Extract the (x, y) coordinate from the center of the cell holding the provided text.  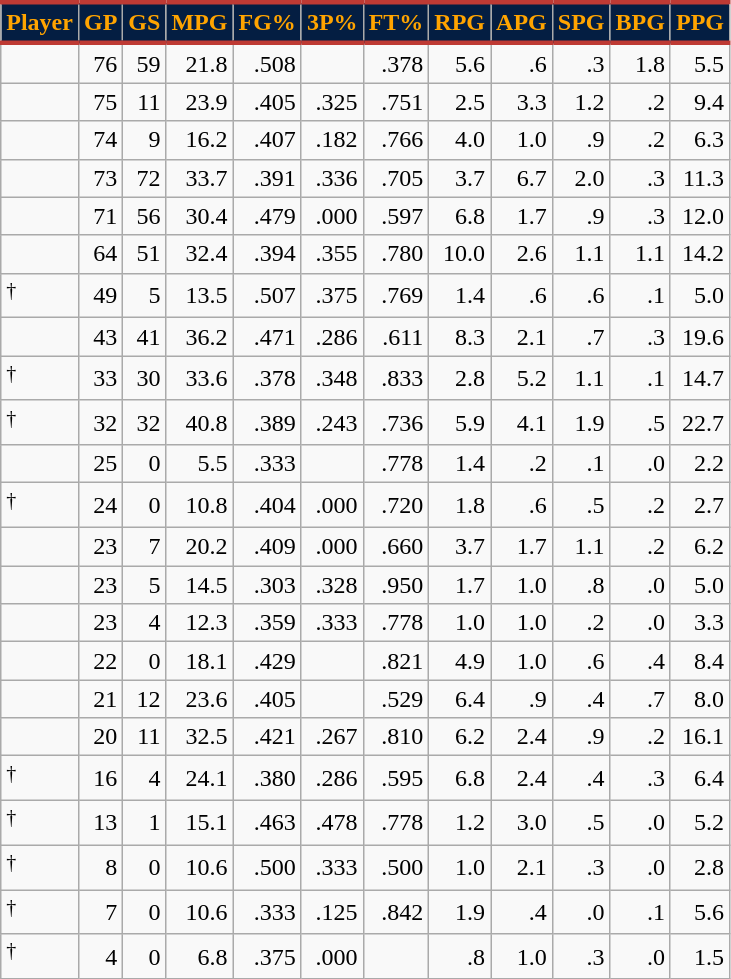
.833 (396, 378)
2.6 (522, 254)
FT% (396, 22)
10.8 (200, 506)
.597 (396, 216)
.769 (396, 296)
33.6 (200, 378)
2.0 (581, 178)
20 (100, 737)
.325 (332, 102)
73 (100, 178)
14.5 (200, 585)
.821 (396, 661)
33 (100, 378)
49 (100, 296)
16 (100, 778)
75 (100, 102)
8.0 (700, 699)
.380 (267, 778)
51 (144, 254)
20.2 (200, 547)
4.1 (522, 422)
40.8 (200, 422)
MPG (200, 22)
.355 (332, 254)
32.4 (200, 254)
8.3 (460, 337)
.429 (267, 661)
.705 (396, 178)
24 (100, 506)
76 (100, 63)
36.2 (200, 337)
.471 (267, 337)
.182 (332, 140)
GP (100, 22)
21.8 (200, 63)
14.7 (700, 378)
12.0 (700, 216)
.421 (267, 737)
23.6 (200, 699)
56 (144, 216)
BPG (640, 22)
.404 (267, 506)
.766 (396, 140)
.267 (332, 737)
41 (144, 337)
1 (144, 822)
23.9 (200, 102)
.507 (267, 296)
59 (144, 63)
13 (100, 822)
12.3 (200, 623)
43 (100, 337)
33.7 (200, 178)
21 (100, 699)
16.2 (200, 140)
PPG (700, 22)
6.3 (700, 140)
.842 (396, 912)
Player (40, 22)
.303 (267, 585)
8.4 (700, 661)
APG (522, 22)
.328 (332, 585)
25 (100, 464)
.394 (267, 254)
10.0 (460, 254)
18.1 (200, 661)
11.3 (700, 178)
6.7 (522, 178)
64 (100, 254)
.243 (332, 422)
.508 (267, 63)
9.4 (700, 102)
.125 (332, 912)
.751 (396, 102)
.720 (396, 506)
.810 (396, 737)
.463 (267, 822)
FG% (267, 22)
.409 (267, 547)
5.9 (460, 422)
SPG (581, 22)
1.5 (700, 956)
.391 (267, 178)
30 (144, 378)
24.1 (200, 778)
.595 (396, 778)
.336 (332, 178)
.736 (396, 422)
.611 (396, 337)
74 (100, 140)
8 (100, 868)
16.1 (700, 737)
13.5 (200, 296)
.780 (396, 254)
.660 (396, 547)
30.4 (200, 216)
RPG (460, 22)
2.2 (700, 464)
.359 (267, 623)
3.0 (522, 822)
4.0 (460, 140)
.389 (267, 422)
2.5 (460, 102)
22.7 (700, 422)
2.7 (700, 506)
71 (100, 216)
.529 (396, 699)
.950 (396, 585)
15.1 (200, 822)
.407 (267, 140)
32.5 (200, 737)
GS (144, 22)
.479 (267, 216)
12 (144, 699)
4.9 (460, 661)
19.6 (700, 337)
9 (144, 140)
72 (144, 178)
.478 (332, 822)
14.2 (700, 254)
3P% (332, 22)
22 (100, 661)
.348 (332, 378)
